Extract the [X, Y] coordinate from the center of the cell holding the provided text.  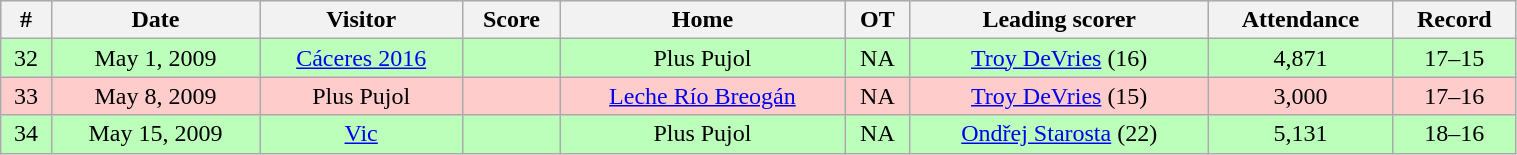
17–15 [1454, 58]
34 [26, 134]
OT [878, 20]
5,131 [1300, 134]
4,871 [1300, 58]
Leading scorer [1059, 20]
May 15, 2009 [156, 134]
Ondřej Starosta (22) [1059, 134]
Visitor [362, 20]
Home [702, 20]
# [26, 20]
17–16 [1454, 96]
Attendance [1300, 20]
Vic [362, 134]
32 [26, 58]
Troy DeVries (16) [1059, 58]
Date [156, 20]
Troy DeVries (15) [1059, 96]
Leche Río Breogán [702, 96]
Record [1454, 20]
Cáceres 2016 [362, 58]
18–16 [1454, 134]
33 [26, 96]
3,000 [1300, 96]
May 8, 2009 [156, 96]
Score [512, 20]
May 1, 2009 [156, 58]
